Extract the [X, Y] coordinate from the center of the cell holding the provided text.  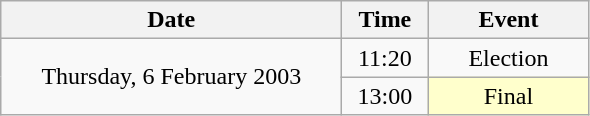
Date [172, 20]
11:20 [385, 58]
Election [508, 58]
Time [385, 20]
Event [508, 20]
Thursday, 6 February 2003 [172, 77]
Final [508, 96]
13:00 [385, 96]
